Scan for the cell matching the given text and deliver its (x, y) coordinate at center. 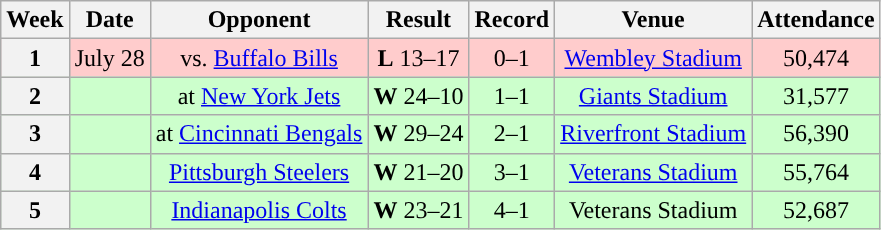
W 23–21 (418, 210)
at Cincinnati Bengals (259, 134)
Pittsburgh Steelers (259, 172)
W 24–10 (418, 96)
4–1 (512, 210)
3–1 (512, 172)
Week (35, 20)
Result (418, 20)
2 (35, 96)
July 28 (110, 58)
55,764 (816, 172)
Indianapolis Colts (259, 210)
Record (512, 20)
52,687 (816, 210)
5 (35, 210)
Attendance (816, 20)
0–1 (512, 58)
vs. Buffalo Bills (259, 58)
Wembley Stadium (654, 58)
31,577 (816, 96)
W 29–24 (418, 134)
3 (35, 134)
4 (35, 172)
Giants Stadium (654, 96)
Riverfront Stadium (654, 134)
56,390 (816, 134)
1–1 (512, 96)
Opponent (259, 20)
W 21–20 (418, 172)
L 13–17 (418, 58)
at New York Jets (259, 96)
Venue (654, 20)
50,474 (816, 58)
2–1 (512, 134)
1 (35, 58)
Date (110, 20)
